Extract the (x, y) coordinate from the center of the cell holding the provided text.  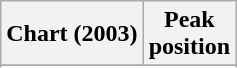
Peakposition (189, 34)
Chart (2003) (72, 34)
